Search for the cell housing the specified text and yield its (x, y) center coordinate. 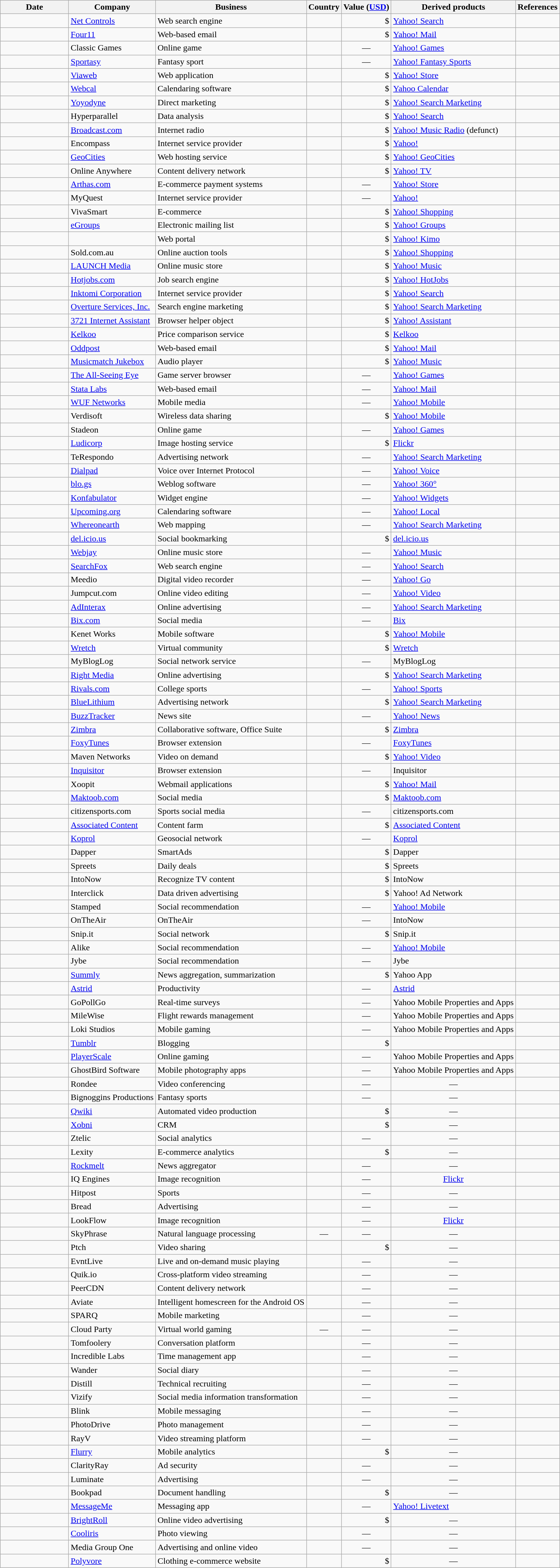
Wander (112, 1370)
PhotoDrive (112, 1424)
VivaSmart (112, 212)
Video conferencing (231, 1084)
Interclick (112, 893)
Yahoo! Livetext (454, 1506)
Sports social media (231, 811)
Fantasy sport (231, 62)
Yahoo! Widgets (454, 498)
Blogging (231, 1043)
Intelligent homescreen for the Android OS (231, 1302)
Cooliris (112, 1534)
Cloud Party (112, 1329)
Ztelic (112, 1138)
RayV (112, 1438)
Yahoo! Groups (454, 225)
Tumblr (112, 1043)
Meedio (112, 579)
Advertising and online video (231, 1547)
Yahoo! Fantasy Sports (454, 62)
TeRespondo (112, 457)
Aviate (112, 1302)
Data driven advertising (231, 893)
Konfabulator (112, 498)
Mobile gaming (231, 1029)
Content farm (231, 825)
Direct marketing (231, 102)
Internet radio (231, 130)
Quik.io (112, 1275)
Overture Services, Inc. (112, 307)
Recognize TV content (231, 879)
WUF Networks (112, 402)
News site (231, 716)
Yoyodyne (112, 102)
Media Group One (112, 1547)
Sports (231, 1193)
Web mapping (231, 525)
Real-time surveys (231, 1002)
Yahoo! Assistant (454, 320)
Stamped (112, 907)
3721 Internet Assistant (112, 320)
Daily deals (231, 866)
Verdisoft (112, 416)
ClarityRay (112, 1465)
Yahoo! Ad Network (454, 893)
Messaging app (231, 1506)
blo.gs (112, 484)
Yahoo! TV (454, 171)
Musicmatch Jukebox (112, 361)
Mobile photography apps (231, 1070)
GhostBird Software (112, 1070)
Yahoo! HotJobs (454, 280)
Stata Labs (112, 389)
Virtual community (231, 648)
Ad security (231, 1465)
College sports (231, 689)
Right Media (112, 675)
Stadeon (112, 430)
Loki Studios (112, 1029)
Virtual world gaming (231, 1329)
Wireless data sharing (231, 416)
Image hosting service (231, 443)
Incredible Labs (112, 1356)
Mobile messaging (231, 1411)
Bookpad (112, 1493)
Natural language processing (231, 1234)
Whereonearth (112, 525)
Bread (112, 1206)
Online video advertising (231, 1520)
Productivity (231, 988)
Photo management (231, 1424)
Online Anywhere (112, 171)
Flight rewards management (231, 1015)
Upcoming.org (112, 511)
Classic Games (112, 48)
News aggregator (231, 1166)
Mobile software (231, 634)
Web application (231, 75)
Mobile analytics (231, 1452)
SPARQ (112, 1316)
Yahoo! Sports (454, 689)
Kenet Works (112, 634)
SkyPhrase (112, 1234)
Search engine marketing (231, 307)
Viaweb (112, 75)
The All-Seeing Eye (112, 375)
Bix (454, 621)
Yahoo! Kimo (454, 239)
E-commerce (231, 212)
Net Controls (112, 21)
Jumpcut.com (112, 593)
GoPollGo (112, 1002)
GeoCities (112, 157)
Rondee (112, 1084)
Video streaming platform (231, 1438)
Social analytics (231, 1138)
Mobile media (231, 402)
Video sharing (231, 1247)
SearchFox (112, 566)
Value (USD) (366, 7)
LAUNCH Media (112, 266)
Voice over Internet Protocol (231, 471)
Summly (112, 975)
Yahoo! News (454, 716)
Xoopit (112, 784)
Yahoo! 360° (454, 484)
Tomfoolery (112, 1343)
Webjay (112, 552)
Sold.com.au (112, 252)
BlueLithium (112, 702)
Yahoo! Go (454, 579)
BuzzTracker (112, 716)
Derived products (454, 7)
Bignoggins Productions (112, 1097)
Yahoo! Voice (454, 471)
Yahoo Calendar (454, 89)
Webmail applications (231, 784)
Date (34, 7)
Web hosting service (231, 157)
Video on demand (231, 757)
Game server browser (231, 375)
PeerCDN (112, 1288)
Webcal (112, 89)
Bix.com (112, 621)
News aggregation, summarization (231, 975)
Company (112, 7)
Luminate (112, 1479)
Mobile marketing (231, 1316)
Blink (112, 1411)
Digital video recorder (231, 579)
Alike (112, 947)
Dialpad (112, 471)
Yahoo! Music Radio (defunct) (454, 130)
Geosocial network (231, 839)
Polyvore (112, 1561)
Web portal (231, 239)
BrightRoll (112, 1520)
Online gaming (231, 1057)
Price comparison service (231, 334)
Online auction tools (231, 252)
Encompass (112, 143)
Business (231, 7)
Yahoo! GeoCities (454, 157)
Social diary (231, 1370)
Conversation platform (231, 1343)
Social network (231, 934)
SmartAds (231, 852)
Audio player (231, 361)
Arthas.com (112, 184)
Widget engine (231, 498)
MessageMe (112, 1506)
Inktomi Corporation (112, 293)
Oddpost (112, 348)
LookFlow (112, 1220)
Technical recruiting (231, 1384)
Broadcast.com (112, 130)
AdInterax (112, 607)
Document handling (231, 1493)
Online video editing (231, 593)
Data analysis (231, 116)
Cross-platform video streaming (231, 1275)
Yahoo! Local (454, 511)
Hotjobs.com (112, 280)
eGroups (112, 225)
CRM (231, 1125)
Flurry (112, 1452)
Rivals.com (112, 689)
MileWise (112, 1015)
Xobni (112, 1125)
IQ Engines (112, 1179)
Ptch (112, 1247)
E-commerce payment systems (231, 184)
Social bookmarking (231, 539)
Country (324, 7)
Electronic mailing list (231, 225)
Maven Networks (112, 757)
Qwiki (112, 1111)
Automated video production (231, 1111)
PlayerScale (112, 1057)
Fantasy sports (231, 1097)
Lexity (112, 1152)
Rockmelt (112, 1166)
Photo viewing (231, 1534)
Social media information transformation (231, 1397)
Vizify (112, 1397)
Social network service (231, 661)
Weblog software (231, 484)
E-commerce analytics (231, 1152)
EvntLive (112, 1261)
Ludicorp (112, 443)
Yahoo App (454, 975)
Four11 (112, 34)
Browser helper object (231, 320)
Sportasy (112, 62)
Time management app (231, 1356)
Clothing e-commerce website (231, 1561)
Collaborative software, Office Suite (231, 729)
Hyperparallel (112, 116)
Live and on-demand music playing (231, 1261)
Hitpost (112, 1193)
Job search engine (231, 280)
Distill (112, 1384)
References (537, 7)
MyQuest (112, 198)
